Determine the [X, Y] coordinate at the center of the cell enclosing the given text.  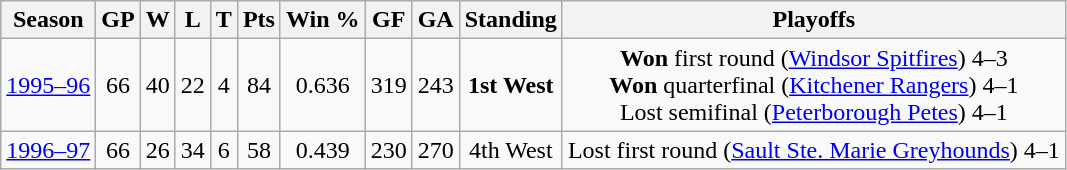
243 [436, 85]
GP [118, 20]
Won first round (Windsor Spitfires) 4–3Won quarterfinal (Kitchener Rangers) 4–1Lost semifinal (Peterborough Petes) 4–1 [814, 85]
4 [224, 85]
40 [158, 85]
58 [258, 150]
GA [436, 20]
Lost first round (Sault Ste. Marie Greyhounds) 4–1 [814, 150]
4th West [510, 150]
230 [388, 150]
22 [192, 85]
84 [258, 85]
GF [388, 20]
1st West [510, 85]
Standing [510, 20]
Playoffs [814, 20]
1995–96 [48, 85]
0.636 [322, 85]
Win % [322, 20]
W [158, 20]
Season [48, 20]
319 [388, 85]
T [224, 20]
0.439 [322, 150]
L [192, 20]
Pts [258, 20]
270 [436, 150]
34 [192, 150]
1996–97 [48, 150]
26 [158, 150]
6 [224, 150]
